Return the (x, y) coordinate for the center point of the cell that contains the specified text.  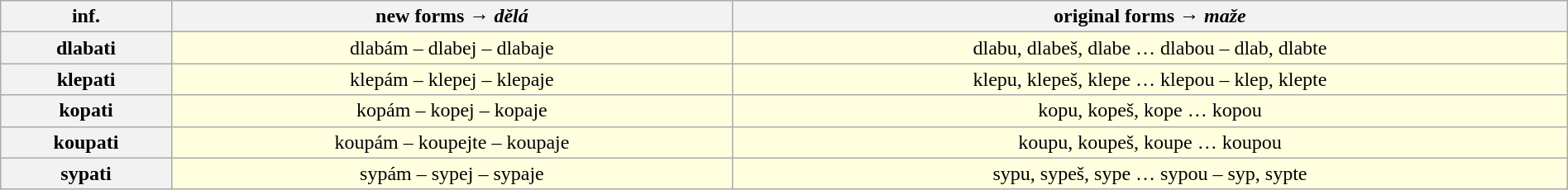
kopati (86, 111)
kopám – kopej – kopaje (452, 111)
sypám – sypej – sypaje (452, 173)
sypati (86, 173)
sypu, sypeš, sype … sypou – syp, sypte (1150, 173)
original forms → maže (1150, 17)
dlabati (86, 48)
klepati (86, 79)
inf. (86, 17)
new forms → dělá (452, 17)
klepu, klepeš, klepe … klepou – klep, klepte (1150, 79)
koupati (86, 142)
koupu, koupeš, koupe … koupou (1150, 142)
koupám – koupejte – koupaje (452, 142)
dlabám – dlabej – dlabaje (452, 48)
klepám – klepej – klepaje (452, 79)
kopu, kopeš, kope … kopou (1150, 111)
dlabu, dlabeš, dlabe … dlabou – dlab, dlabte (1150, 48)
